For the text-containing cell, return its midpoint in (x, y) coordinate format. 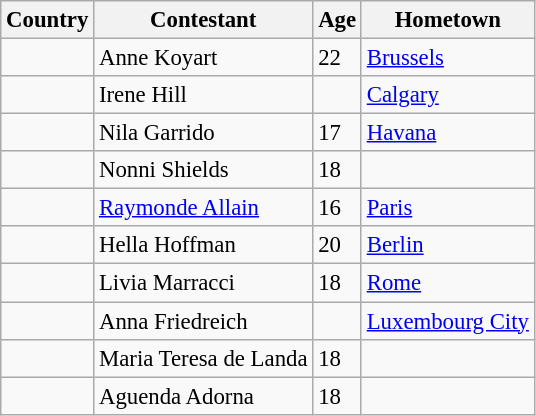
Age (338, 20)
Country (48, 20)
17 (338, 133)
20 (338, 245)
22 (338, 58)
Nila Garrido (204, 133)
Livia Marracci (204, 283)
Luxembourg City (448, 321)
Aguenda Adorna (204, 396)
Brussels (448, 58)
Contestant (204, 20)
16 (338, 208)
Paris (448, 208)
Raymonde Allain (204, 208)
Anne Koyart (204, 58)
Hometown (448, 20)
Nonni Shields (204, 170)
Irene Hill (204, 95)
Hella Hoffman (204, 245)
Havana (448, 133)
Rome (448, 283)
Maria Teresa de Landa (204, 358)
Berlin (448, 245)
Anna Friedreich (204, 321)
Calgary (448, 95)
